Return [x, y] of the center of cell containing provided text 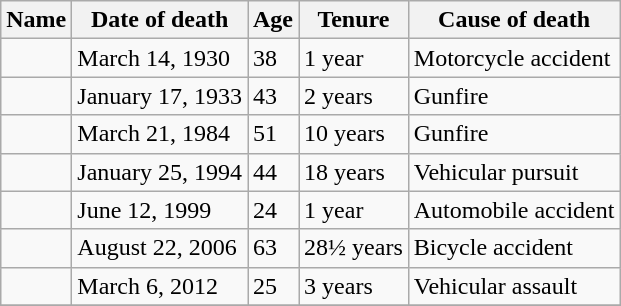
January 25, 1994 [160, 172]
March 14, 1930 [160, 58]
25 [274, 286]
March 6, 2012 [160, 286]
June 12, 1999 [160, 210]
2 years [354, 96]
Automobile accident [514, 210]
38 [274, 58]
Vehicular pursuit [514, 172]
43 [274, 96]
44 [274, 172]
Cause of death [514, 20]
Bicycle accident [514, 248]
Tenure [354, 20]
24 [274, 210]
Age [274, 20]
Motorcycle accident [514, 58]
63 [274, 248]
51 [274, 134]
August 22, 2006 [160, 248]
28½ years [354, 248]
3 years [354, 286]
Name [36, 20]
Vehicular assault [514, 286]
18 years [354, 172]
10 years [354, 134]
January 17, 1933 [160, 96]
March 21, 1984 [160, 134]
Date of death [160, 20]
